Output the (x, y) coordinate of the center of the cell containing the given text.  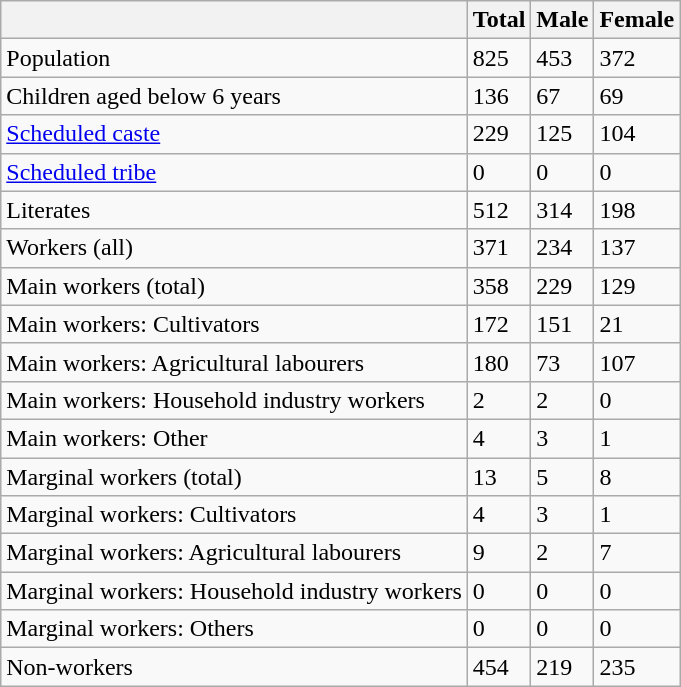
Population (234, 58)
151 (562, 324)
180 (499, 362)
5 (562, 477)
13 (499, 477)
314 (562, 210)
129 (637, 286)
137 (637, 248)
Marginal workers: Household industry workers (234, 591)
Main workers: Cultivators (234, 324)
219 (562, 667)
Literates (234, 210)
372 (637, 58)
8 (637, 477)
454 (499, 667)
73 (562, 362)
69 (637, 96)
Female (637, 20)
Scheduled tribe (234, 172)
67 (562, 96)
358 (499, 286)
Marginal workers: Agricultural labourers (234, 553)
104 (637, 134)
Main workers (total) (234, 286)
21 (637, 324)
Scheduled caste (234, 134)
9 (499, 553)
453 (562, 58)
136 (499, 96)
Male (562, 20)
512 (499, 210)
Workers (all) (234, 248)
825 (499, 58)
234 (562, 248)
Marginal workers: Others (234, 629)
Total (499, 20)
125 (562, 134)
Marginal workers: Cultivators (234, 515)
371 (499, 248)
172 (499, 324)
Main workers: Household industry workers (234, 400)
107 (637, 362)
Non-workers (234, 667)
Main workers: Other (234, 438)
Children aged below 6 years (234, 96)
235 (637, 667)
198 (637, 210)
Marginal workers (total) (234, 477)
Main workers: Agricultural labourers (234, 362)
7 (637, 553)
